Find where the given text appears and provide that cell's center as [X, Y] coordinate. 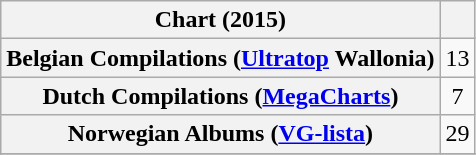
Belgian Compilations (Ultratop Wallonia) [220, 58]
13 [458, 58]
Norwegian Albums (VG-lista) [220, 134]
Chart (2015) [220, 20]
Dutch Compilations (MegaCharts) [220, 96]
29 [458, 134]
7 [458, 96]
